Search for the cell housing the specified text and yield its (x, y) center coordinate. 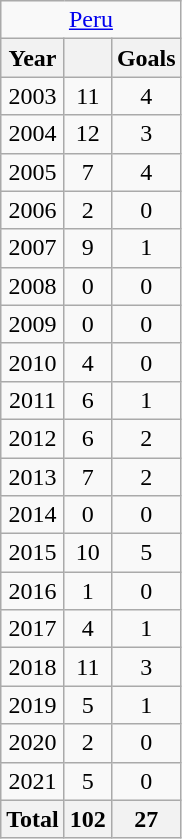
9 (88, 248)
10 (88, 553)
Goals (146, 58)
2014 (33, 515)
2006 (33, 210)
2017 (33, 629)
2018 (33, 667)
2010 (33, 362)
27 (146, 819)
2020 (33, 743)
2021 (33, 781)
2008 (33, 286)
2012 (33, 438)
2009 (33, 324)
Total (33, 819)
2003 (33, 96)
12 (88, 134)
2011 (33, 400)
102 (88, 819)
2016 (33, 591)
2004 (33, 134)
2015 (33, 553)
2005 (33, 172)
Year (33, 58)
2013 (33, 477)
2019 (33, 705)
Peru (91, 20)
2007 (33, 248)
